Pinpoint the cell where the given text exists, returning its [X, Y] midpoint coordinate. 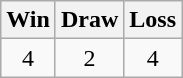
Draw [89, 20]
Loss [153, 20]
2 [89, 58]
Win [28, 20]
